Identify which cell holds the provided text, then report its [X, Y] central coordinate. 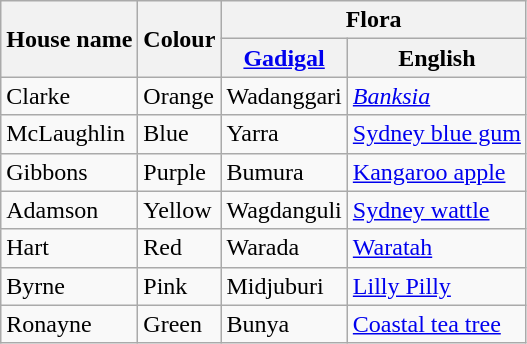
Red [180, 248]
Clarke [70, 96]
Blue [180, 134]
Colour [180, 39]
Wagdanguli [284, 210]
Sydney blue gum [436, 134]
Hart [70, 248]
Wadanggari [284, 96]
Midjuburi [284, 286]
Pink [180, 286]
Bunya [284, 324]
Purple [180, 172]
Coastal tea tree [436, 324]
Sydney wattle [436, 210]
Byrne [70, 286]
Lilly Pilly [436, 286]
Adamson [70, 210]
Orange [180, 96]
Gadigal [284, 58]
Waratah [436, 248]
Bumura [284, 172]
Gibbons [70, 172]
Flora [374, 20]
Banksia [436, 96]
McLaughlin [70, 134]
House name [70, 39]
Kangaroo apple [436, 172]
Warada [284, 248]
Ronayne [70, 324]
English [436, 58]
Green [180, 324]
Yellow [180, 210]
Yarra [284, 134]
